From the cell containing the given text, extract its center point as [X, Y] coordinate. 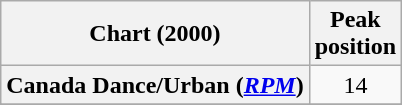
Canada Dance/Urban (RPM) [155, 85]
Peakposition [355, 34]
14 [355, 85]
Chart (2000) [155, 34]
